Search for the cell housing the specified text and yield its [X, Y] center coordinate. 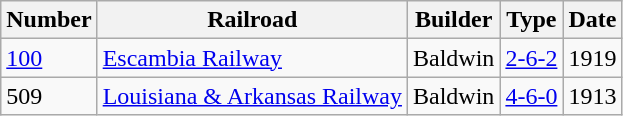
Number [49, 20]
Railroad [252, 20]
Louisiana & Arkansas Railway [252, 96]
1913 [592, 96]
Escambia Railway [252, 58]
2-6-2 [532, 58]
100 [49, 58]
Type [532, 20]
4-6-0 [532, 96]
Date [592, 20]
Builder [453, 20]
509 [49, 96]
1919 [592, 58]
